Extract the (x, y) coordinate from the center of the cell holding the provided text.  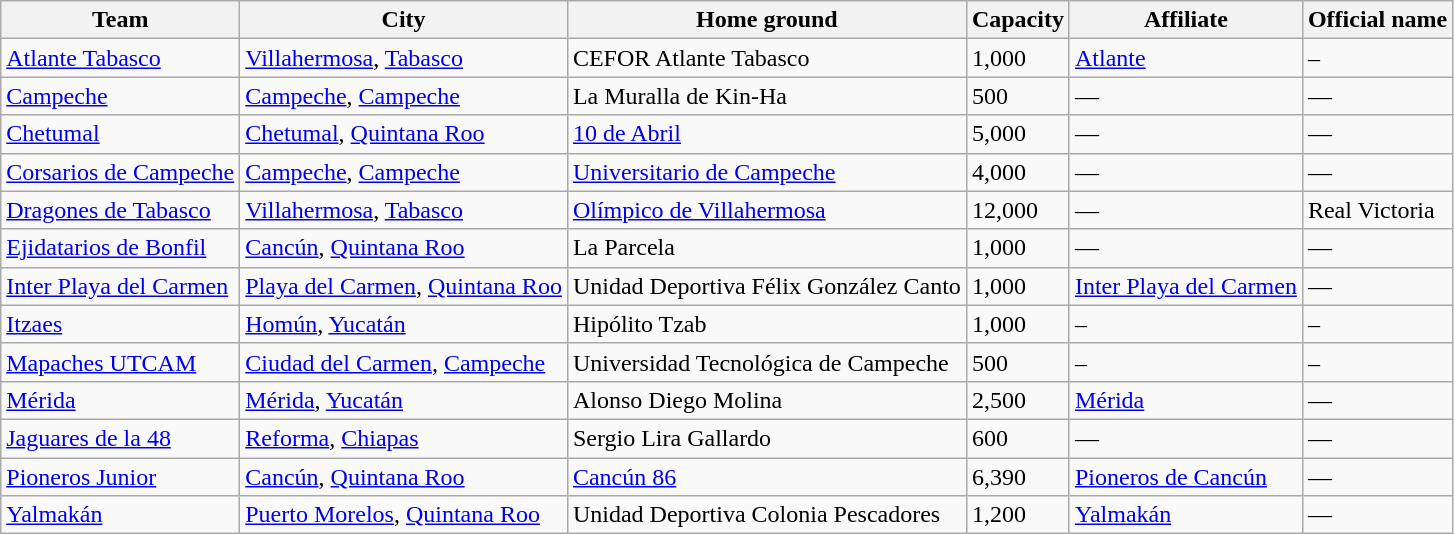
Capacity (1018, 20)
Universidad Tecnológica de Campeche (766, 362)
Ciudad del Carmen, Campeche (404, 362)
Real Victoria (1377, 210)
Campeche (120, 96)
Ejidatarios de Bonfil (120, 248)
Atlante (1186, 58)
4,000 (1018, 172)
2,500 (1018, 400)
Unidad Deportiva Félix González Canto (766, 286)
Sergio Lira Gallardo (766, 438)
10 de Abril (766, 134)
Dragones de Tabasco (120, 210)
Home ground (766, 20)
Corsarios de Campeche (120, 172)
Itzaes (120, 324)
600 (1018, 438)
Mapaches UTCAM (120, 362)
Chetumal, Quintana Roo (404, 134)
Universitario de Campeche (766, 172)
Official name (1377, 20)
12,000 (1018, 210)
Playa del Carmen, Quintana Roo (404, 286)
Pioneros Junior (120, 477)
6,390 (1018, 477)
Puerto Morelos, Quintana Roo (404, 515)
Homún, Yucatán (404, 324)
CEFOR Atlante Tabasco (766, 58)
La Muralla de Kin-Ha (766, 96)
Hipólito Tzab (766, 324)
La Parcela (766, 248)
Reforma, Chiapas (404, 438)
Chetumal (120, 134)
Affiliate (1186, 20)
5,000 (1018, 134)
Olímpico de Villahermosa (766, 210)
City (404, 20)
1,200 (1018, 515)
Jaguares de la 48 (120, 438)
Atlante Tabasco (120, 58)
Mérida, Yucatán (404, 400)
Pioneros de Cancún (1186, 477)
Team (120, 20)
Unidad Deportiva Colonia Pescadores (766, 515)
Alonso Diego Molina (766, 400)
Cancún 86 (766, 477)
